Capture the cell that displays the provided text and extract its (X, Y) central coordinate. 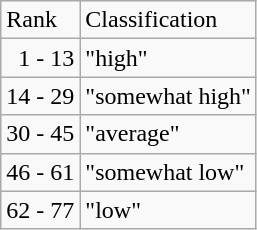
"somewhat high" (168, 96)
"low" (168, 210)
14 - 29 (40, 96)
1 - 13 (40, 58)
62 - 77 (40, 210)
30 - 45 (40, 134)
"high" (168, 58)
"average" (168, 134)
Classification (168, 20)
"somewhat low" (168, 172)
46 - 61 (40, 172)
Rank (40, 20)
